Detect which cell encompasses the target text, then output its (x, y) center coordinate. 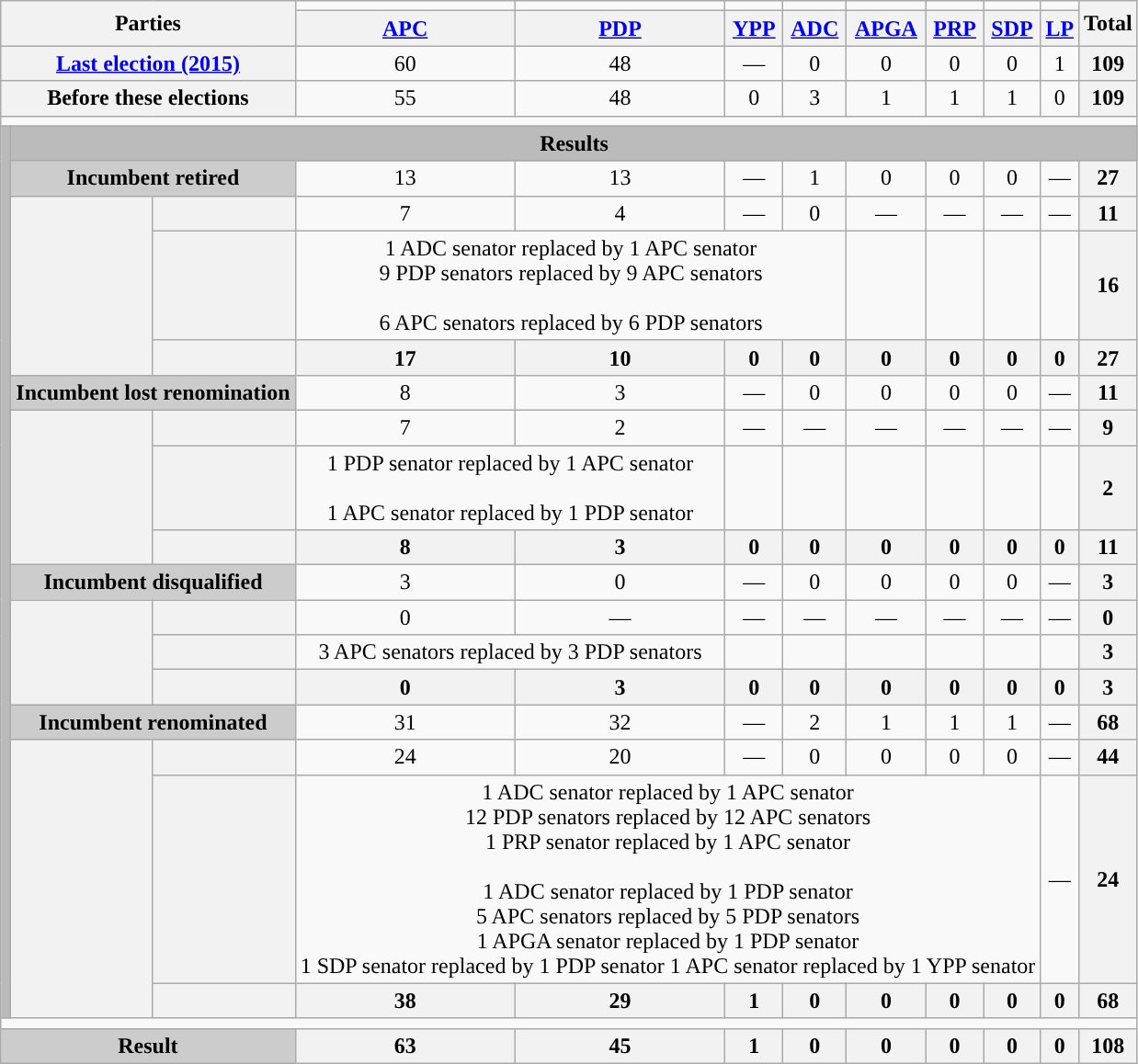
38 (404, 1001)
PRP (954, 28)
45 (620, 1046)
Incumbent disqualified (153, 583)
20 (620, 757)
44 (1109, 757)
63 (404, 1046)
Results (574, 143)
Incumbent renominated (153, 722)
Before these elections (148, 98)
Incumbent lost renomination (153, 392)
10 (620, 357)
55 (404, 98)
Total (1109, 24)
29 (620, 1001)
Incumbent retired (153, 178)
1 PDP senator replaced by 1 APC senator 1 APC senator replaced by 1 PDP senator (510, 487)
16 (1109, 285)
17 (404, 357)
LP (1060, 28)
SDP (1012, 28)
60 (404, 63)
YPP (754, 28)
32 (620, 722)
ADC (814, 28)
31 (404, 722)
Last election (2015) (148, 63)
108 (1109, 1046)
4 (620, 213)
Result (148, 1046)
1 ADC senator replaced by 1 APC senator 9 PDP senators replaced by 9 APC senators 6 APC senators replaced by 6 PDP senators (571, 285)
APGA (886, 28)
PDP (620, 28)
3 APC senators replaced by 3 PDP senators (510, 652)
Parties (148, 24)
9 (1109, 427)
APC (404, 28)
